Return [x, y] of the center of cell containing provided text 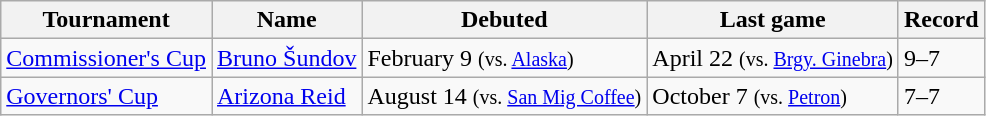
9–7 [941, 58]
Arizona Reid [287, 96]
Record [941, 20]
February 9 (vs. Alaska) [504, 58]
Name [287, 20]
Last game [773, 20]
Commissioner's Cup [106, 58]
October 7 (vs. Petron) [773, 96]
Governors' Cup [106, 96]
Tournament [106, 20]
7–7 [941, 96]
August 14 (vs. San Mig Coffee) [504, 96]
Debuted [504, 20]
Bruno Šundov [287, 58]
April 22 (vs. Brgy. Ginebra) [773, 58]
